Return [X, Y] of the center of cell containing provided text 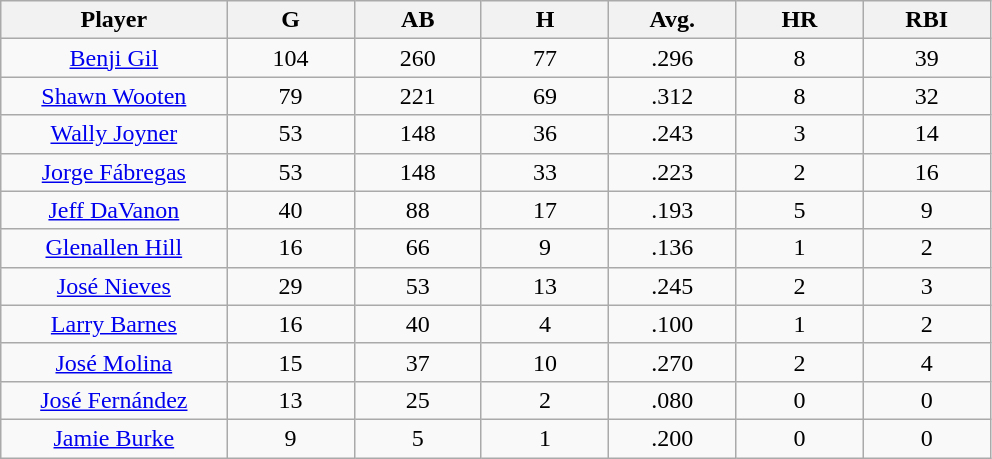
260 [418, 58]
79 [290, 96]
17 [544, 210]
HR [800, 20]
10 [544, 362]
.080 [672, 400]
66 [418, 248]
Larry Barnes [114, 324]
39 [926, 58]
Shawn Wooten [114, 96]
Jorge Fábregas [114, 172]
15 [290, 362]
Jamie Burke [114, 438]
Glenallen Hill [114, 248]
69 [544, 96]
221 [418, 96]
36 [544, 134]
Jeff DaVanon [114, 210]
29 [290, 286]
Player [114, 20]
32 [926, 96]
G [290, 20]
14 [926, 134]
33 [544, 172]
.223 [672, 172]
37 [418, 362]
Wally Joyner [114, 134]
.245 [672, 286]
77 [544, 58]
88 [418, 210]
José Molina [114, 362]
25 [418, 400]
.200 [672, 438]
.270 [672, 362]
Benji Gil [114, 58]
AB [418, 20]
.136 [672, 248]
José Fernández [114, 400]
José Nieves [114, 286]
Avg. [672, 20]
.296 [672, 58]
H [544, 20]
.312 [672, 96]
RBI [926, 20]
.243 [672, 134]
.100 [672, 324]
104 [290, 58]
.193 [672, 210]
